From the cell containing the given text, extract its center point as [x, y] coordinate. 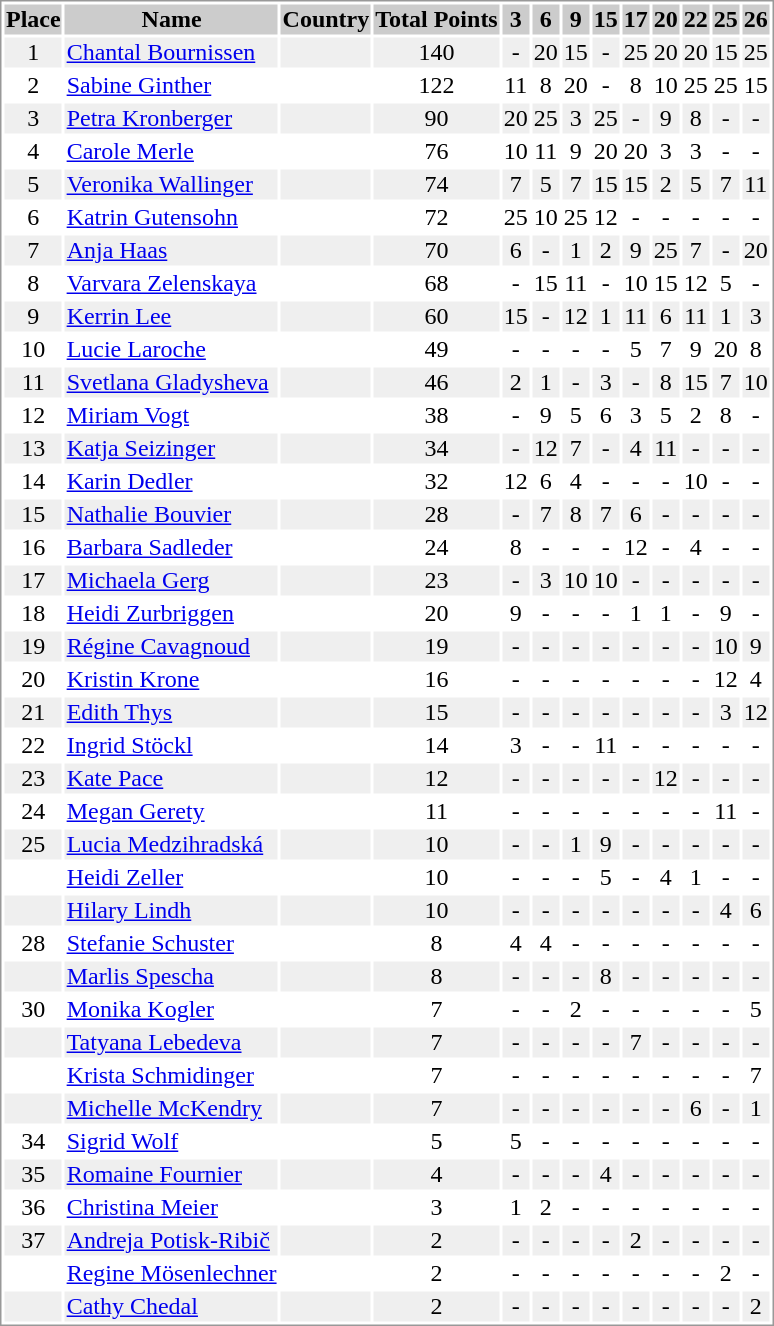
Heidi Zurbriggen [172, 613]
Lucia Medzihradská [172, 845]
37 [33, 1241]
Kristin Krone [172, 679]
49 [436, 349]
38 [436, 415]
Christina Meier [172, 1207]
21 [33, 713]
Tatyana Lebedeva [172, 1043]
Ingrid Stöckl [172, 745]
Régine Cavagnoud [172, 647]
Megan Gerety [172, 811]
68 [436, 283]
Kate Pace [172, 779]
13 [33, 449]
35 [33, 1175]
Hilary Lindh [172, 911]
Name [172, 19]
Miriam Vogt [172, 415]
Anja Haas [172, 251]
60 [436, 317]
Regine Mösenlechner [172, 1273]
140 [436, 53]
Michelle McKendry [172, 1109]
Heidi Zeller [172, 877]
Karin Dedler [172, 481]
26 [756, 19]
Cathy Chedal [172, 1307]
Veronika Wallinger [172, 185]
18 [33, 613]
74 [436, 185]
Edith Thys [172, 713]
Place [33, 19]
Chantal Bournissen [172, 53]
46 [436, 383]
Svetlana Gladysheva [172, 383]
Nathalie Bouvier [172, 515]
Katja Seizinger [172, 449]
Romaine Fournier [172, 1175]
30 [33, 1009]
72 [436, 217]
Monika Kogler [172, 1009]
32 [436, 481]
Lucie Laroche [172, 349]
36 [33, 1207]
Sabine Ginther [172, 85]
Krista Schmidinger [172, 1075]
Andreja Potisk-Ribič [172, 1241]
Carole Merle [172, 151]
Michaela Gerg [172, 581]
Total Points [436, 19]
Varvara Zelenskaya [172, 283]
Petra Kronberger [172, 119]
Country [326, 19]
Stefanie Schuster [172, 943]
Barbara Sadleder [172, 547]
122 [436, 85]
70 [436, 251]
76 [436, 151]
90 [436, 119]
Katrin Gutensohn [172, 217]
Marlis Spescha [172, 977]
Kerrin Lee [172, 317]
Sigrid Wolf [172, 1141]
